Return [x, y] of the center of cell containing provided text 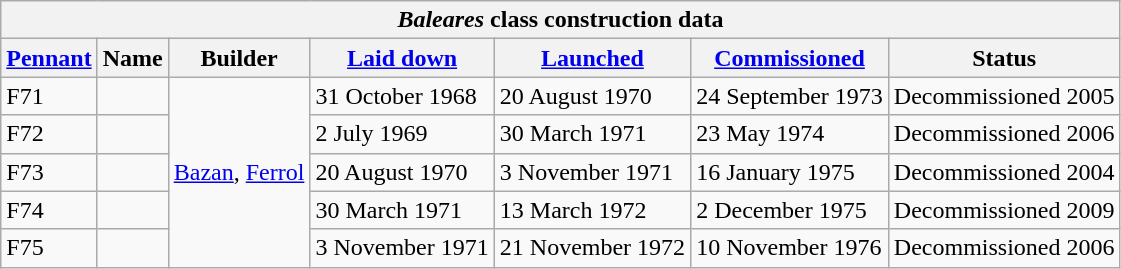
Decommissioned 2004 [1004, 172]
Decommissioned 2009 [1004, 210]
21 November 1972 [592, 248]
F72 [49, 134]
13 March 1972 [592, 210]
Bazan, Ferrol [239, 172]
2 December 1975 [790, 210]
Laid down [402, 58]
Name [132, 58]
Commissioned [790, 58]
24 September 1973 [790, 96]
10 November 1976 [790, 248]
Baleares class construction data [560, 20]
Status [1004, 58]
Launched [592, 58]
Builder [239, 58]
2 July 1969 [402, 134]
F73 [49, 172]
F74 [49, 210]
Pennant [49, 58]
Decommissioned 2005 [1004, 96]
23 May 1974 [790, 134]
F71 [49, 96]
16 January 1975 [790, 172]
F75 [49, 248]
31 October 1968 [402, 96]
